Find where the given text appears and provide that cell's center as (X, Y) coordinate. 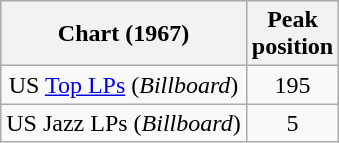
US Top LPs (Billboard) (124, 85)
Peakposition (292, 34)
195 (292, 85)
Chart (1967) (124, 34)
5 (292, 123)
US Jazz LPs (Billboard) (124, 123)
